From the cell containing the given text, extract its center point as (x, y) coordinate. 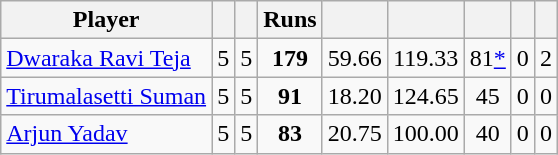
Arjun Yadav (106, 134)
Dwaraka Ravi Teja (106, 58)
83 (290, 134)
Runs (290, 20)
20.75 (354, 134)
Player (106, 20)
100.00 (426, 134)
18.20 (354, 96)
40 (488, 134)
124.65 (426, 96)
45 (488, 96)
Tirumalasetti Suman (106, 96)
179 (290, 58)
91 (290, 96)
2 (546, 58)
81* (488, 58)
119.33 (426, 58)
59.66 (354, 58)
